Search for the cell housing the specified text and yield its (X, Y) center coordinate. 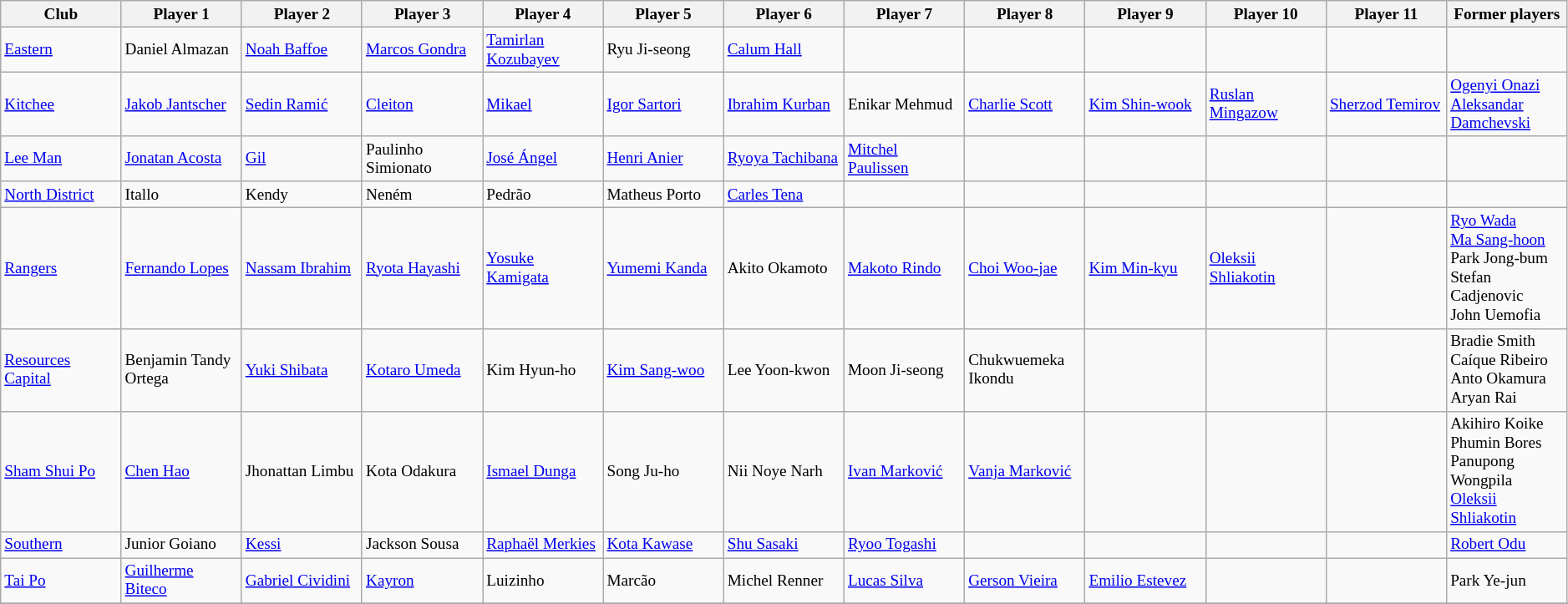
Ryoo Togashi (904, 545)
Player 5 (663, 14)
Jakob Jantscher (181, 104)
Sedin Ramić (302, 104)
Player 6 (784, 14)
Michel Renner (784, 581)
Sham Shui Po (61, 471)
Eastern (61, 49)
Moon Ji-seong (904, 369)
Carles Tena (784, 195)
Matheus Porto (663, 195)
Mitchel Paulissen (904, 159)
Kotaro Umeda (422, 369)
Player 4 (543, 14)
Former players (1507, 14)
Guilherme Biteco (181, 581)
Tai Po (61, 581)
Kessi (302, 545)
Park Ye-jun (1507, 581)
Rangers (61, 268)
Neném (422, 195)
Player 1 (181, 14)
Emilio Estevez (1145, 581)
Ryota Hayashi (422, 268)
Player 9 (1145, 14)
Itallo (181, 195)
Yuki Shibata (302, 369)
Kim Min-kyu (1145, 268)
Luizinho (543, 581)
Lucas Silva (904, 581)
Igor Sartori (663, 104)
Jackson Sousa (422, 545)
Kim Sang-woo (663, 369)
Kota Odakura (422, 471)
Ogenyi Onazi Aleksandar Damchevski (1507, 104)
Kota Kawase (663, 545)
Club (61, 14)
Ruslan Mingazow (1266, 104)
Kitchee (61, 104)
Jonatan Acosta (181, 159)
Ryoya Tachibana (784, 159)
Lee Yoon-kwon (784, 369)
Kayron (422, 581)
Calum Hall (784, 49)
Robert Odu (1507, 545)
Cleiton (422, 104)
Kim Shin-wook (1145, 104)
Raphaël Merkies (543, 545)
Enikar Mehmud (904, 104)
Player 3 (422, 14)
Akihiro Koike Phumin Bores Panupong Wongpila Oleksii Shliakotin (1507, 471)
Pedrão (543, 195)
Nassam Ibrahim (302, 268)
Oleksii Shliakotin (1266, 268)
Player 10 (1266, 14)
Bradie Smith Caíque Ribeiro Anto Okamura Aryan Rai (1507, 369)
Yumemi Kanda (663, 268)
Kendy (302, 195)
Kim Hyun-ho (543, 369)
Ryu Ji-seong (663, 49)
Akito Okamoto (784, 268)
Shu Sasaki (784, 545)
Ryo Wada Ma Sang-hoon Park Jong-bum Stefan Cadjenovic John Uemofia (1507, 268)
Marcão (663, 581)
Nii Noye Narh (784, 471)
Player 2 (302, 14)
Henri Anier (663, 159)
Benjamin Tandy Ortega (181, 369)
Gerson Vieira (1025, 581)
Player 8 (1025, 14)
Southern (61, 545)
Resources Capital (61, 369)
Gil (302, 159)
Jhonattan Limbu (302, 471)
Yosuke Kamigata (543, 268)
Gabriel Cividini (302, 581)
Chen Hao (181, 471)
Vanja Marković (1025, 471)
Ibrahim Kurban (784, 104)
Player 7 (904, 14)
Makoto Rindo (904, 268)
Chukwuemeka Ikondu (1025, 369)
Fernando Lopes (181, 268)
North District (61, 195)
Player 11 (1386, 14)
Lee Man (61, 159)
Daniel Almazan (181, 49)
Junior Goiano (181, 545)
Noah Baffoe (302, 49)
José Ángel (543, 159)
Ismael Dunga (543, 471)
Sherzod Temirov (1386, 104)
Choi Woo-jae (1025, 268)
Paulinho Simionato (422, 159)
Mikael (543, 104)
Tamirlan Kozubayev (543, 49)
Song Ju-ho (663, 471)
Charlie Scott (1025, 104)
Ivan Marković (904, 471)
Marcos Gondra (422, 49)
